Scan for the cell matching the given text and deliver its (x, y) coordinate at center. 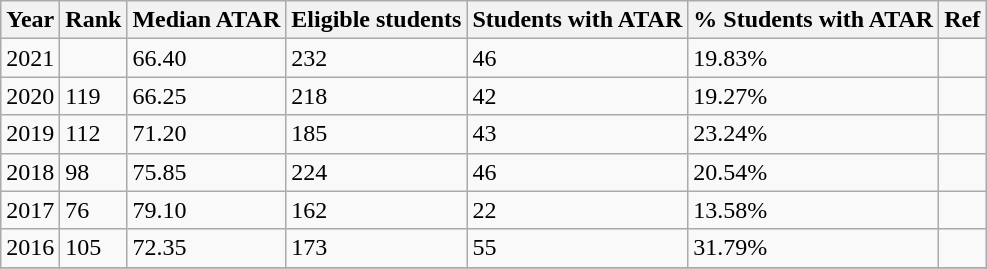
71.20 (206, 134)
22 (578, 210)
43 (578, 134)
2021 (30, 58)
Year (30, 20)
218 (376, 96)
119 (94, 96)
185 (376, 134)
98 (94, 172)
19.27% (814, 96)
20.54% (814, 172)
173 (376, 248)
19.83% (814, 58)
42 (578, 96)
% Students with ATAR (814, 20)
2018 (30, 172)
2020 (30, 96)
75.85 (206, 172)
72.35 (206, 248)
2017 (30, 210)
Ref (962, 20)
79.10 (206, 210)
23.24% (814, 134)
Eligible students (376, 20)
76 (94, 210)
31.79% (814, 248)
105 (94, 248)
2019 (30, 134)
Median ATAR (206, 20)
13.58% (814, 210)
Rank (94, 20)
66.25 (206, 96)
66.40 (206, 58)
Students with ATAR (578, 20)
2016 (30, 248)
232 (376, 58)
112 (94, 134)
55 (578, 248)
162 (376, 210)
224 (376, 172)
